Return [x, y] of the center of cell containing provided text 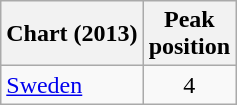
Peakposition [189, 34]
Chart (2013) [72, 34]
Sweden [72, 85]
4 [189, 85]
